Scan for the cell matching the given text and deliver its [x, y] coordinate at center. 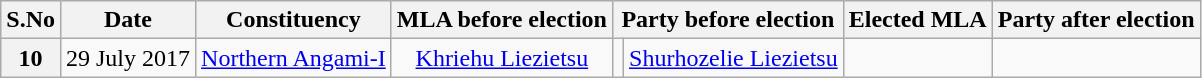
S.No [31, 20]
Northern Angami-I [294, 58]
MLA before election [502, 20]
Elected MLA [918, 20]
Khriehu Liezietsu [502, 58]
Constituency [294, 20]
29 July 2017 [128, 58]
10 [31, 58]
Date [128, 20]
Party before election [728, 20]
Shurhozelie Liezietsu [734, 58]
Party after election [1096, 20]
